From the cell containing the given text, extract its center point as (X, Y) coordinate. 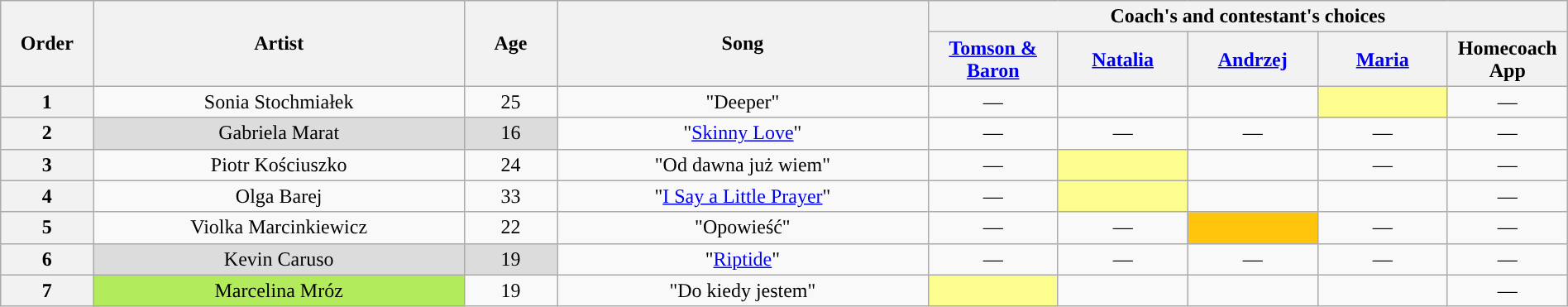
"Do kiedy jestem" (743, 290)
Marcelina Mróz (280, 290)
7 (47, 290)
22 (510, 228)
Tomson & Baron (992, 60)
Violka Marcinkiewicz (280, 228)
25 (510, 102)
"Riptide" (743, 259)
Olga Barej (280, 196)
5 (47, 228)
Gabriela Marat (280, 133)
Andrzej (1252, 60)
Homecoach App (1507, 60)
2 (47, 133)
Sonia Stochmiałek (280, 102)
3 (47, 165)
Maria (1383, 60)
"Deeper" (743, 102)
"Opowieść" (743, 228)
16 (510, 133)
24 (510, 165)
4 (47, 196)
Song (743, 43)
"I Say a Little Prayer" (743, 196)
1 (47, 102)
Coach's and contestant's choices (1247, 17)
Artist (280, 43)
Order (47, 43)
Natalia (1123, 60)
33 (510, 196)
Age (510, 43)
"Skinny Love" (743, 133)
Piotr Kościuszko (280, 165)
6 (47, 259)
Kevin Caruso (280, 259)
"Od dawna już wiem" (743, 165)
